Identify which cell holds the provided text, then report its [X, Y] central coordinate. 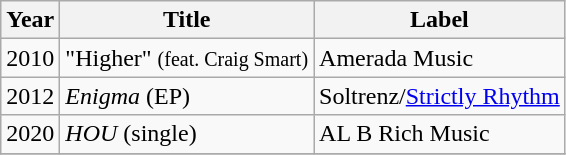
AL B Rich Music [440, 134]
Soltrenz/Strictly Rhythm [440, 96]
Amerada Music [440, 58]
Title [187, 20]
2020 [30, 134]
2010 [30, 58]
HOU (single) [187, 134]
Enigma (EP) [187, 96]
"Higher" (feat. Craig Smart) [187, 58]
2012 [30, 96]
Label [440, 20]
Year [30, 20]
